From the cell containing the given text, extract its center point as (x, y) coordinate. 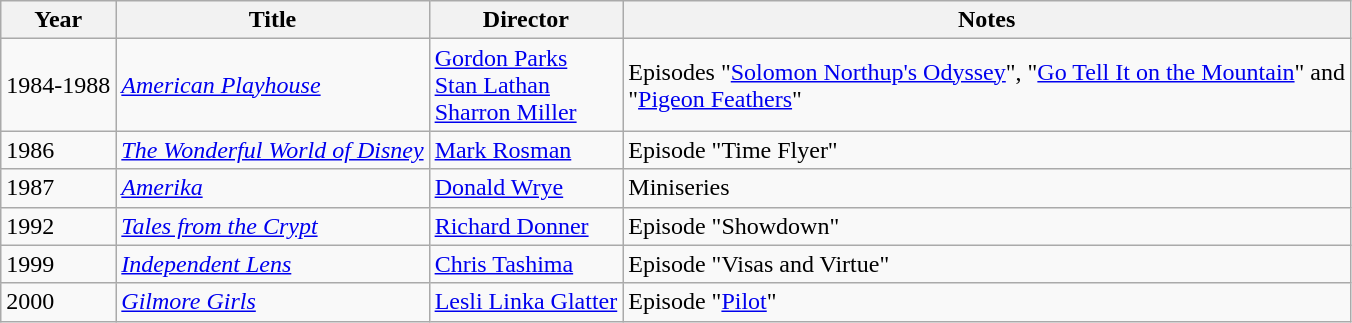
Episodes "Solomon Northup's Odyssey", "Go Tell It on the Mountain" and"Pigeon Feathers" (987, 85)
Episode "Showdown" (987, 226)
Donald Wrye (526, 188)
Gordon ParksStan LathanSharron Miller (526, 85)
1984-1988 (58, 85)
Director (526, 20)
Tales from the Crypt (272, 226)
Mark Rosman (526, 150)
Episode "Time Flyer" (987, 150)
Amerika (272, 188)
Episode "Pilot" (987, 302)
The Wonderful World of Disney (272, 150)
Episode "Visas and Virtue" (987, 264)
Gilmore Girls (272, 302)
Independent Lens (272, 264)
1992 (58, 226)
Lesli Linka Glatter (526, 302)
Notes (987, 20)
2000 (58, 302)
1986 (58, 150)
Chris Tashima (526, 264)
American Playhouse (272, 85)
Richard Donner (526, 226)
1987 (58, 188)
Year (58, 20)
1999 (58, 264)
Title (272, 20)
Miniseries (987, 188)
